Locate the cell with the specified text and output its [X, Y] center coordinate. 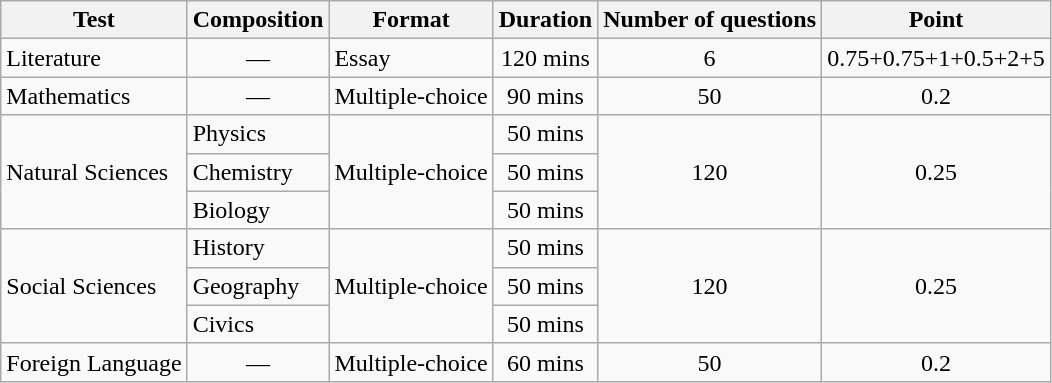
Chemistry [258, 172]
120 mins [545, 58]
Civics [258, 324]
Foreign Language [94, 362]
60 mins [545, 362]
Point [936, 20]
History [258, 248]
Biology [258, 210]
Mathematics [94, 96]
Format [411, 20]
Number of questions [710, 20]
90 mins [545, 96]
6 [710, 58]
Test [94, 20]
Natural Sciences [94, 172]
Literature [94, 58]
0.75+0.75+1+0.5+2+5 [936, 58]
Essay [411, 58]
Social Sciences [94, 286]
Duration [545, 20]
Geography [258, 286]
Composition [258, 20]
Physics [258, 134]
